Identify which cell holds the provided text, then report its [X, Y] central coordinate. 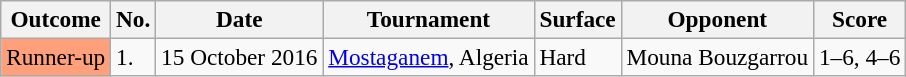
1–6, 4–6 [860, 57]
15 October 2016 [240, 57]
No. [134, 19]
Mouna Bouzgarrou [717, 57]
Opponent [717, 19]
Score [860, 19]
Runner-up [56, 57]
Mostaganem, Algeria [428, 57]
Outcome [56, 19]
Tournament [428, 19]
Surface [578, 19]
Hard [578, 57]
Date [240, 19]
1. [134, 57]
